Return (X, Y) of the center of cell containing provided text 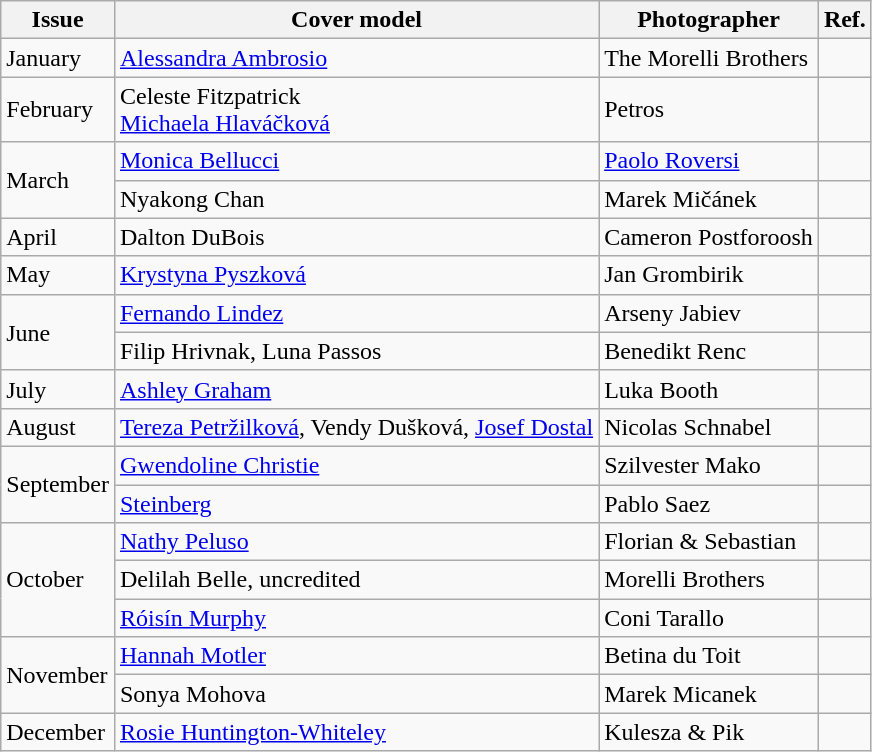
Ref. (844, 20)
Szilvester Mako (709, 465)
June (58, 332)
Fernando Lindez (356, 313)
January (58, 58)
Cover model (356, 20)
Betina du Toit (709, 656)
Steinberg (356, 503)
October (58, 580)
July (58, 389)
Tereza Petržilková, Vendy Dušková, Josef Dostal (356, 427)
Alessandra Ambrosio (356, 58)
Gwendoline Christie (356, 465)
Nathy Peluso (356, 542)
Rosie Huntington-Whiteley (356, 732)
Marek Mičánek (709, 199)
Pablo Saez (709, 503)
Delilah Belle, uncredited (356, 580)
May (58, 275)
Nicolas Schnabel (709, 427)
December (58, 732)
September (58, 484)
Petros (709, 110)
Dalton DuBois (356, 237)
Ashley Graham (356, 389)
November (58, 675)
Coni Tarallo (709, 618)
Paolo Roversi (709, 161)
Luka Booth (709, 389)
Arseny Jabiev (709, 313)
February (58, 110)
Nyakong Chan (356, 199)
April (58, 237)
Kulesza & Pik (709, 732)
March (58, 180)
Sonya Mohova (356, 694)
Cameron Postforoosh (709, 237)
Hannah Motler (356, 656)
Issue (58, 20)
The Morelli Brothers (709, 58)
Jan Grombirik (709, 275)
Filip Hrivnak, Luna Passos (356, 351)
August (58, 427)
Celeste Fitzpatrick Michaela Hlaváčková (356, 110)
Morelli Brothers (709, 580)
Krystyna Pyszková (356, 275)
Florian & Sebastian (709, 542)
Benedikt Renc (709, 351)
Róisín Murphy (356, 618)
Monica Bellucci (356, 161)
Marek Micanek (709, 694)
Photographer (709, 20)
